Provide the (x, y) coordinate of the cell's center where the given text is located.  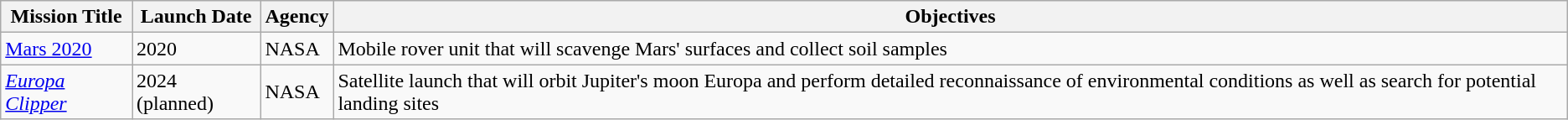
Europa Clipper (67, 92)
2024 (planned) (196, 92)
2020 (196, 49)
Objectives (950, 17)
Mars 2020 (67, 49)
Mobile rover unit that will scavenge Mars' surfaces and collect soil samples (950, 49)
Mission Title (67, 17)
Launch Date (196, 17)
Agency (297, 17)
